Return the (x, y) coordinate for the center point of the cell that contains the specified text.  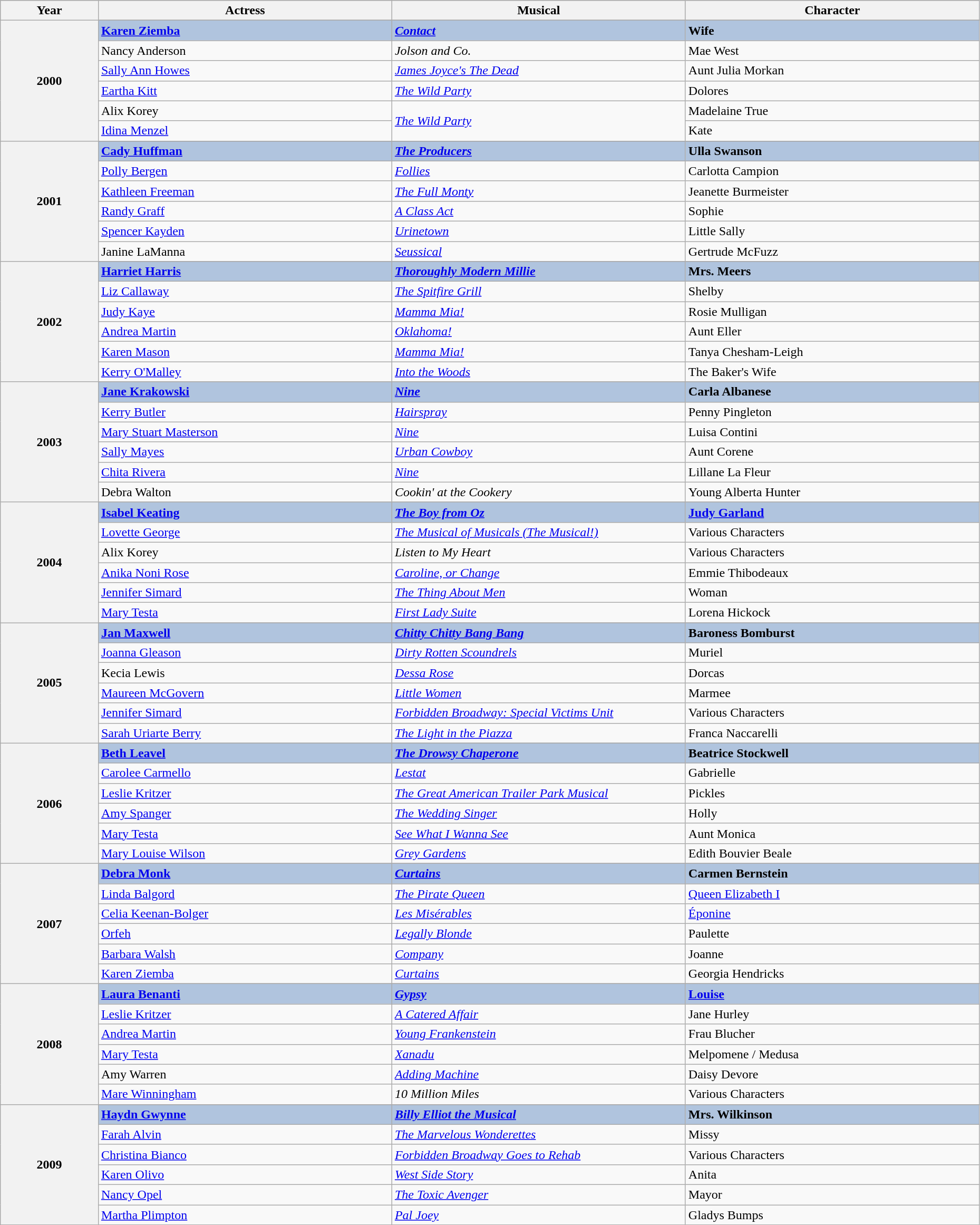
2001 (50, 201)
Carlotta Campion (832, 171)
Isabel Keating (245, 512)
Jan Maxwell (245, 633)
Young Frankenstein (539, 1034)
Contact (539, 31)
Daisy Devore (832, 1074)
Sarah Uriarte Berry (245, 733)
See What I Wanna See (539, 833)
Jane Hurley (832, 1014)
Carolee Carmello (245, 773)
Melpomene / Medusa (832, 1054)
Urinetown (539, 231)
Spencer Kayden (245, 231)
Debra Walton (245, 492)
The Spitfire Grill (539, 292)
Dolores (832, 91)
Franca Naccarelli (832, 733)
Carmen Bernstein (832, 873)
Marmee (832, 693)
Little Sally (832, 231)
Lorena Hickock (832, 613)
Joanna Gleason (245, 653)
2008 (50, 1044)
Georgia Hendricks (832, 974)
Mrs. Meers (832, 272)
Lestat (539, 773)
Judy Garland (832, 512)
Kerry O'Malley (245, 372)
Nancy Opel (245, 1194)
Listen to My Heart (539, 552)
Wife (832, 31)
Edith Bouvier Beale (832, 853)
Frau Blucher (832, 1034)
Farah Alvin (245, 1134)
Kate (832, 131)
Little Women (539, 693)
West Side Story (539, 1174)
Young Alberta Hunter (832, 492)
Seussical (539, 252)
Éponine (832, 914)
Aunt Monica (832, 833)
The Pirate Queen (539, 894)
Cady Huffman (245, 151)
The Wedding Singer (539, 813)
2006 (50, 803)
Billy Elliot the Musical (539, 1114)
Missy (832, 1134)
Sophie (832, 211)
Lovette George (245, 532)
Polly Bergen (245, 171)
Ulla Swanson (832, 151)
Karen Olivo (245, 1174)
The Drowsy Chaperone (539, 753)
Legally Blonde (539, 934)
2003 (50, 442)
Muriel (832, 653)
Sally Ann Howes (245, 71)
Actress (245, 11)
Aunt Eller (832, 332)
Barbara Walsh (245, 954)
2004 (50, 562)
Emmie Thibodeaux (832, 572)
Eartha Kitt (245, 91)
Orfeh (245, 934)
Oklahoma! (539, 332)
The Great American Trailer Park Musical (539, 793)
10 Million Miles (539, 1094)
Caroline, or Change (539, 572)
Urban Cowboy (539, 452)
Pal Joey (539, 1214)
Hairspray (539, 412)
Linda Balgord (245, 894)
The Thing About Men (539, 593)
Maureen McGovern (245, 693)
Dessa Rose (539, 673)
Baroness Bomburst (832, 633)
Sally Mayes (245, 452)
Anita (832, 1174)
Christina Bianco (245, 1154)
Musical (539, 11)
Gypsy (539, 994)
Forbidden Broadway Goes to Rehab (539, 1154)
A Catered Affair (539, 1014)
The Boy from Oz (539, 512)
Celia Keenan-Bolger (245, 914)
Carla Albanese (832, 392)
James Joyce's The Dead (539, 71)
Les Misérables (539, 914)
2005 (50, 683)
Dorcas (832, 673)
Grey Gardens (539, 853)
Mary Stuart Masterson (245, 432)
Gertrude McFuzz (832, 252)
Character (832, 11)
Joanne (832, 954)
Amy Spanger (245, 813)
Tanya Chesham-Leigh (832, 352)
Pickles (832, 793)
Thoroughly Modern Millie (539, 272)
Follies (539, 171)
Liz Callaway (245, 292)
Judy Kaye (245, 312)
Lillane La Fleur (832, 472)
Aunt Corene (832, 452)
Adding Machine (539, 1074)
Anika Noni Rose (245, 572)
Beth Leavel (245, 753)
2007 (50, 923)
Mae West (832, 51)
Jeanette Burmeister (832, 191)
2009 (50, 1164)
Kecia Lewis (245, 673)
Randy Graff (245, 211)
Laura Benanti (245, 994)
Chitty Chitty Bang Bang (539, 633)
2000 (50, 81)
Mrs. Wilkinson (832, 1114)
A Class Act (539, 211)
Debra Monk (245, 873)
The Light in the Piazza (539, 733)
Gabrielle (832, 773)
Mare Winningham (245, 1094)
Paulette (832, 934)
Kerry Butler (245, 412)
Janine LaManna (245, 252)
Company (539, 954)
Mayor (832, 1194)
Gladys Bumps (832, 1214)
Chita Rivera (245, 472)
2002 (50, 322)
Xanadu (539, 1054)
Into the Woods (539, 372)
Nancy Anderson (245, 51)
Rosie Mulligan (832, 312)
The Producers (539, 151)
Penny Pingleton (832, 412)
Cookin' at the Cookery (539, 492)
Year (50, 11)
Jolson and Co. (539, 51)
Aunt Julia Morkan (832, 71)
Holly (832, 813)
Forbidden Broadway: Special Victims Unit (539, 713)
Shelby (832, 292)
Amy Warren (245, 1074)
Karen Mason (245, 352)
The Full Monty (539, 191)
The Musical of Musicals (The Musical!) (539, 532)
Mary Louise Wilson (245, 853)
First Lady Suite (539, 613)
The Marvelous Wonderettes (539, 1134)
Woman (832, 593)
Harriet Harris (245, 272)
Kathleen Freeman (245, 191)
Haydn Gwynne (245, 1114)
The Toxic Avenger (539, 1194)
Louise (832, 994)
Beatrice Stockwell (832, 753)
Madelaine True (832, 111)
Queen Elizabeth I (832, 894)
Dirty Rotten Scoundrels (539, 653)
Martha Plimpton (245, 1214)
The Baker's Wife (832, 372)
Idina Menzel (245, 131)
Jane Krakowski (245, 392)
Luisa Contini (832, 432)
